Output the (x, y) coordinate of the center of the cell containing the given text.  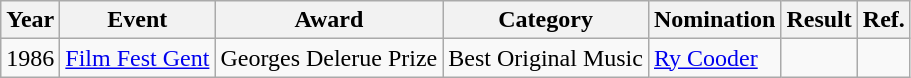
1986 (30, 58)
Result (819, 20)
Ref. (884, 20)
Award (329, 20)
Best Original Music (546, 58)
Nomination (714, 20)
Event (138, 20)
Film Fest Gent (138, 58)
Ry Cooder (714, 58)
Category (546, 20)
Year (30, 20)
Georges Delerue Prize (329, 58)
